Provide the (x, y) coordinate of the cell's center where the given text is located.  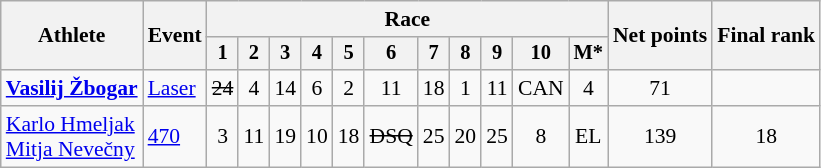
19 (285, 136)
Karlo HmeljakMitja Nevečny (72, 136)
7 (434, 54)
139 (660, 136)
Laser (175, 88)
20 (466, 136)
24 (223, 88)
Vasilij Žbogar (72, 88)
Final rank (766, 36)
9 (497, 54)
Athlete (72, 36)
470 (175, 136)
Event (175, 36)
EL (588, 136)
71 (660, 88)
Net points (660, 36)
Race (408, 19)
14 (285, 88)
M* (588, 54)
CAN (541, 88)
5 (349, 54)
DSQ (390, 136)
